Provide the [X, Y] coordinate of the cell's center where the given text is located.  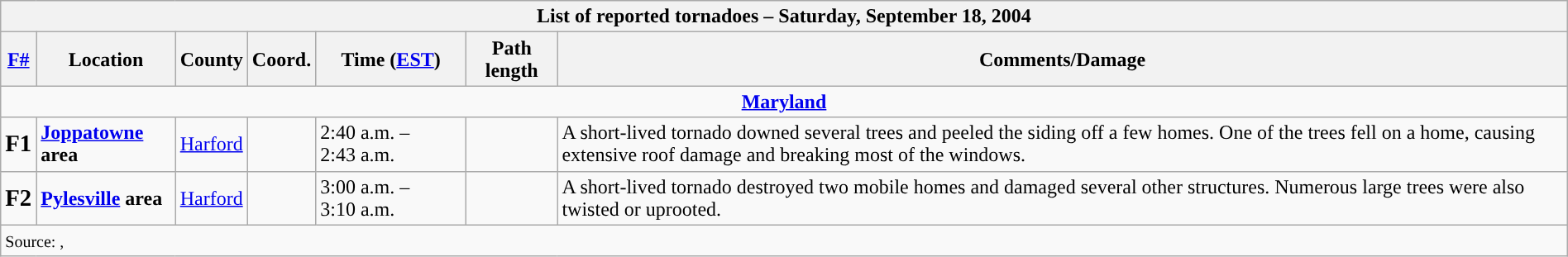
Coord. [281, 59]
2:40 a.m. – 2:43 a.m. [391, 144]
Pylesville area [106, 198]
Path length [512, 59]
Maryland [784, 102]
A short-lived tornado destroyed two mobile homes and damaged several other structures. Numerous large trees were also twisted or uprooted. [1062, 198]
List of reported tornadoes – Saturday, September 18, 2004 [784, 17]
Comments/Damage [1062, 59]
Source: , [784, 240]
Time (EST) [391, 59]
F1 [18, 144]
Joppatowne area [106, 144]
3:00 a.m. – 3:10 a.m. [391, 198]
F2 [18, 198]
County [212, 59]
Location [106, 59]
F# [18, 59]
